Search for the cell housing the specified text and yield its [X, Y] center coordinate. 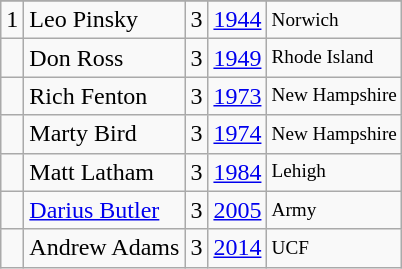
2005 [238, 210]
1944 [238, 20]
2014 [238, 248]
Lehigh [334, 172]
1949 [238, 58]
Don Ross [104, 58]
Norwich [334, 20]
1973 [238, 96]
Rhode Island [334, 58]
Army [334, 210]
Marty Bird [104, 134]
Andrew Adams [104, 248]
Leo Pinsky [104, 20]
UCF [334, 248]
Rich Fenton [104, 96]
1 [12, 20]
1974 [238, 134]
1984 [238, 172]
Matt Latham [104, 172]
Darius Butler [104, 210]
